Extract the [X, Y] coordinate from the center of the cell holding the provided text.  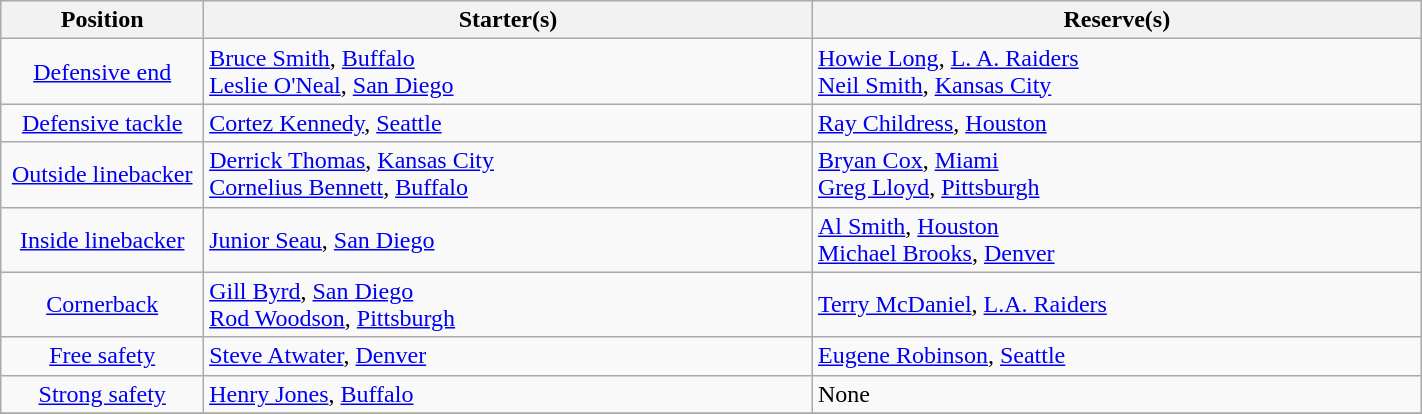
Reserve(s) [1116, 20]
Howie Long, L. A. Raiders Neil Smith, Kansas City [1116, 72]
Defensive tackle [102, 123]
Bryan Cox, Miami Greg Lloyd, Pittsburgh [1116, 174]
Strong safety [102, 394]
Bruce Smith, Buffalo Leslie O'Neal, San Diego [508, 72]
Inside linebacker [102, 240]
Free safety [102, 356]
Cornerback [102, 304]
Junior Seau, San Diego [508, 240]
None [1116, 394]
Henry Jones, Buffalo [508, 394]
Steve Atwater, Denver [508, 356]
Starter(s) [508, 20]
Position [102, 20]
Derrick Thomas, Kansas City Cornelius Bennett, Buffalo [508, 174]
Terry McDaniel, L.A. Raiders [1116, 304]
Gill Byrd, San Diego Rod Woodson, Pittsburgh [508, 304]
Defensive end [102, 72]
Cortez Kennedy, Seattle [508, 123]
Outside linebacker [102, 174]
Ray Childress, Houston [1116, 123]
Al Smith, Houston Michael Brooks, Denver [1116, 240]
Eugene Robinson, Seattle [1116, 356]
